Provide the [x, y] coordinate of the cell's center where the given text is located.  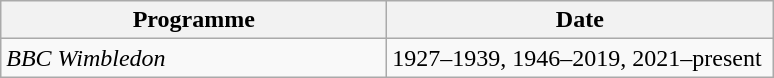
BBC Wimbledon [194, 58]
1927–1939, 1946–2019, 2021–present [580, 58]
Date [580, 20]
Programme [194, 20]
